Extract the (X, Y) coordinate from the center of the cell holding the provided text.  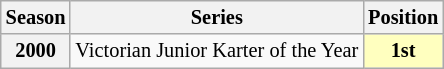
Victorian Junior Karter of the Year (216, 51)
Series (216, 17)
1st (403, 51)
Season (36, 17)
2000 (36, 51)
Position (403, 17)
